Output the [X, Y] coordinate of the center of the cell containing the given text.  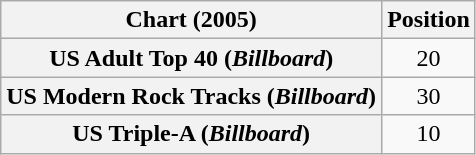
10 [429, 134]
Chart (2005) [192, 20]
30 [429, 96]
Position [429, 20]
20 [429, 58]
US Triple-A (Billboard) [192, 134]
US Adult Top 40 (Billboard) [192, 58]
US Modern Rock Tracks (Billboard) [192, 96]
